Extract the [x, y] coordinate from the center of the cell holding the provided text.  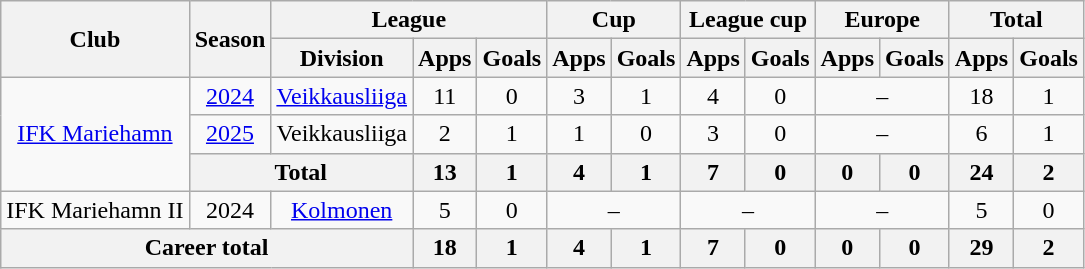
Career total [207, 248]
13 [445, 172]
IFK Mariehamn II [95, 210]
Club [95, 39]
6 [981, 134]
League [409, 20]
Europe [882, 20]
IFK Mariehamn [95, 134]
Cup [614, 20]
2025 [230, 134]
League cup [748, 20]
Kolmonen [342, 210]
11 [445, 96]
29 [981, 248]
24 [981, 172]
Season [230, 39]
Division [342, 58]
